Identify which cell holds the provided text, then report its [x, y] central coordinate. 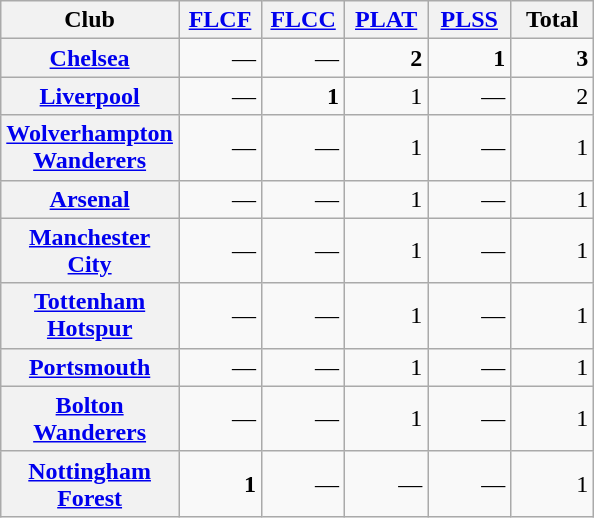
3 [552, 58]
Liverpool [90, 96]
Arsenal [90, 199]
Portsmouth [90, 367]
Manchester City [90, 250]
Club [90, 20]
Chelsea [90, 58]
Bolton Wanderers [90, 418]
PLSS [470, 20]
Nottingham Forest [90, 484]
Total [552, 20]
FLCF [220, 20]
PLAT [386, 20]
Tottenham Hotspur [90, 316]
Wolverhampton Wanderers [90, 148]
FLCC [304, 20]
